Pinpoint the cell where the given text exists, returning its (X, Y) midpoint coordinate. 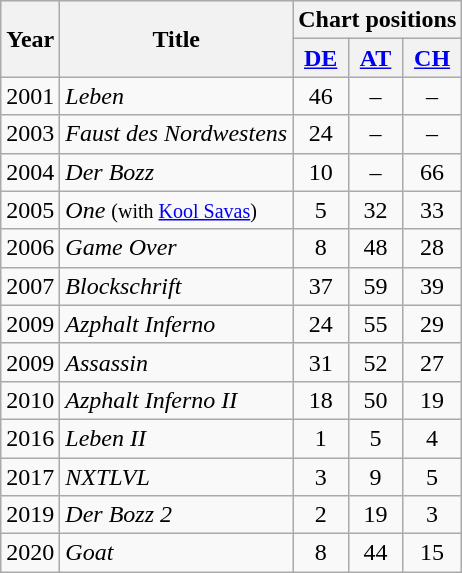
Game Over (176, 248)
31 (321, 362)
10 (321, 172)
2006 (30, 248)
One (with Kool Savas) (176, 210)
50 (376, 400)
2 (321, 515)
Azphalt Inferno (176, 324)
Title (176, 39)
55 (376, 324)
18 (321, 400)
32 (376, 210)
Year (30, 39)
33 (432, 210)
NXTLVL (176, 477)
Goat (176, 553)
2016 (30, 438)
2005 (30, 210)
Der Bozz (176, 172)
Leben (176, 96)
2010 (30, 400)
48 (376, 248)
2004 (30, 172)
44 (376, 553)
Assassin (176, 362)
37 (321, 286)
2003 (30, 134)
2001 (30, 96)
2017 (30, 477)
52 (376, 362)
1 (321, 438)
27 (432, 362)
CH (432, 58)
28 (432, 248)
Faust des Nordwestens (176, 134)
46 (321, 96)
15 (432, 553)
2019 (30, 515)
29 (432, 324)
2020 (30, 553)
2007 (30, 286)
Azphalt Inferno II (176, 400)
39 (432, 286)
9 (376, 477)
DE (321, 58)
66 (432, 172)
Chart positions (378, 20)
AT (376, 58)
59 (376, 286)
Blockschrift (176, 286)
Leben II (176, 438)
4 (432, 438)
Der Bozz 2 (176, 515)
